Search for the cell housing the specified text and yield its [X, Y] center coordinate. 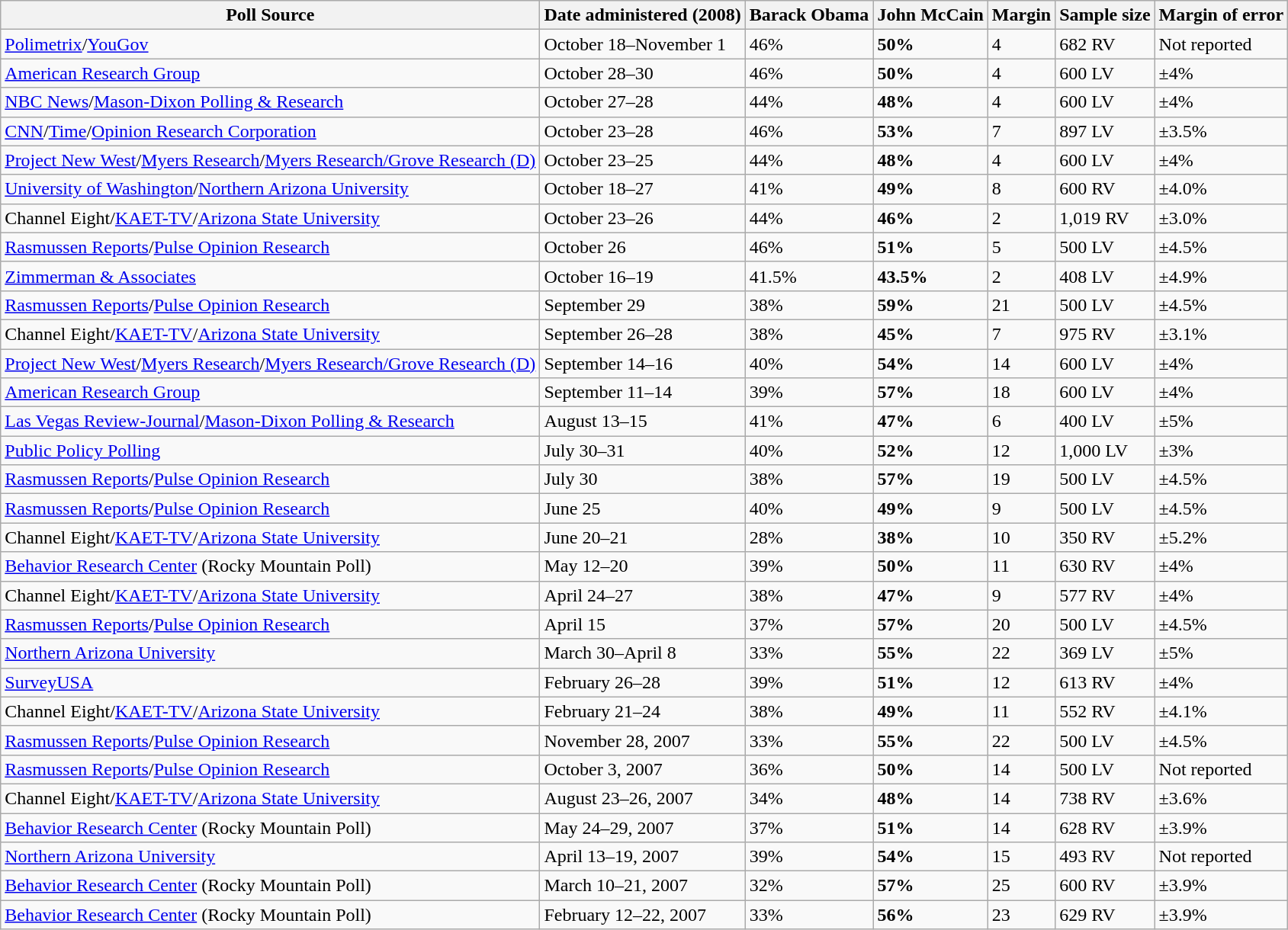
August 13–15 [642, 422]
May 24–29, 2007 [642, 827]
October 23–28 [642, 131]
10 [1021, 537]
Barack Obama [809, 15]
1,019 RV [1105, 218]
Polimetrix/YouGov [270, 44]
University of Washington/Northern Arizona University [270, 189]
18 [1021, 393]
21 [1021, 305]
November 28, 2007 [642, 740]
Date administered (2008) [642, 15]
Margin [1021, 15]
Sample size [1105, 15]
350 RV [1105, 537]
April 24–27 [642, 595]
1,000 LV [1105, 451]
5 [1021, 247]
February 12–22, 2007 [642, 915]
±3.5% [1222, 131]
July 30–31 [642, 451]
8 [1021, 189]
36% [809, 769]
Zimmerman & Associates [270, 276]
±5.2% [1222, 537]
Poll Source [270, 15]
15 [1021, 857]
41.5% [809, 276]
45% [930, 334]
October 18–November 1 [642, 44]
32% [809, 886]
53% [930, 131]
59% [930, 305]
±3.6% [1222, 798]
October 16–19 [642, 276]
October 28–30 [642, 73]
April 15 [642, 624]
March 10–21, 2007 [642, 886]
NBC News/Mason-Dixon Polling & Research [270, 102]
408 LV [1105, 276]
552 RV [1105, 711]
25 [1021, 886]
Public Policy Polling [270, 451]
February 21–24 [642, 711]
23 [1021, 915]
September 11–14 [642, 393]
October 18–27 [642, 189]
6 [1021, 422]
628 RV [1105, 827]
629 RV [1105, 915]
±4.0% [1222, 189]
52% [930, 451]
±4.9% [1222, 276]
19 [1021, 479]
CNN/Time/Opinion Research Corporation [270, 131]
630 RV [1105, 566]
September 29 [642, 305]
682 RV [1105, 44]
20 [1021, 624]
October 3, 2007 [642, 769]
February 26–28 [642, 682]
John McCain [930, 15]
±3.1% [1222, 334]
Las Vegas Review-Journal/Mason-Dixon Polling & Research [270, 422]
34% [809, 798]
September 14–16 [642, 364]
SurveyUSA [270, 682]
July 30 [642, 479]
October 23–25 [642, 160]
±3% [1222, 451]
28% [809, 537]
400 LV [1105, 422]
May 12–20 [642, 566]
369 LV [1105, 653]
975 RV [1105, 334]
Margin of error [1222, 15]
August 23–26, 2007 [642, 798]
613 RV [1105, 682]
43.5% [930, 276]
March 30–April 8 [642, 653]
493 RV [1105, 857]
897 LV [1105, 131]
April 13–19, 2007 [642, 857]
June 25 [642, 508]
577 RV [1105, 595]
±4.1% [1222, 711]
September 26–28 [642, 334]
56% [930, 915]
±3.0% [1222, 218]
October 26 [642, 247]
738 RV [1105, 798]
October 23–26 [642, 218]
June 20–21 [642, 537]
October 27–28 [642, 102]
